Search for the cell housing the specified text and yield its [X, Y] center coordinate. 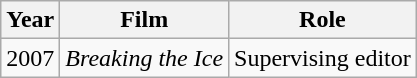
Role [323, 20]
2007 [30, 58]
Year [30, 20]
Supervising editor [323, 58]
Breaking the Ice [144, 58]
Film [144, 20]
